Locate the cell with the specified text and output its [x, y] center coordinate. 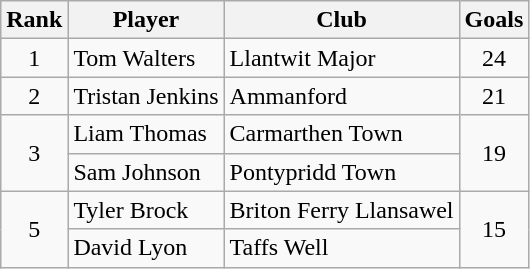
David Lyon [146, 248]
2 [34, 96]
Taffs Well [342, 248]
19 [494, 153]
Liam Thomas [146, 134]
3 [34, 153]
15 [494, 229]
Player [146, 20]
Tom Walters [146, 58]
24 [494, 58]
Rank [34, 20]
Goals [494, 20]
5 [34, 229]
Sam Johnson [146, 172]
Llantwit Major [342, 58]
Pontypridd Town [342, 172]
Ammanford [342, 96]
1 [34, 58]
Tristan Jenkins [146, 96]
Carmarthen Town [342, 134]
Briton Ferry Llansawel [342, 210]
Club [342, 20]
21 [494, 96]
Tyler Brock [146, 210]
